Return the [x, y] coordinate for the center point of the cell that contains the specified text.  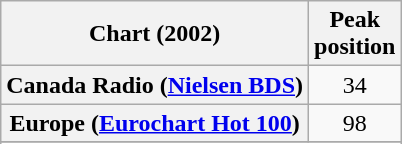
98 [355, 123]
Canada Radio (Nielsen BDS) [155, 85]
Peakposition [355, 34]
Europe (Eurochart Hot 100) [155, 123]
Chart (2002) [155, 34]
34 [355, 85]
